Find where the given text appears and provide that cell's center as [X, Y] coordinate. 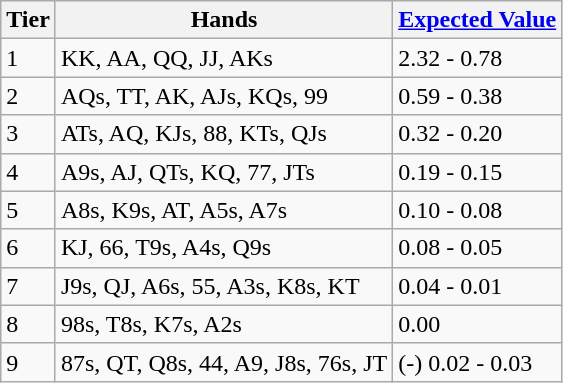
A9s, AJ, QTs, KQ, 77, JTs [224, 172]
Expected Value [478, 20]
0.32 - 0.20 [478, 134]
2 [28, 96]
Tier [28, 20]
3 [28, 134]
7 [28, 286]
0.19 - 0.15 [478, 172]
AQs, TT, AK, AJs, KQs, 99 [224, 96]
5 [28, 210]
0.00 [478, 324]
Hands [224, 20]
9 [28, 362]
0.59 - 0.38 [478, 96]
(-) 0.02 - 0.03 [478, 362]
6 [28, 248]
A8s, K9s, AT, A5s, A7s [224, 210]
KK, AA, QQ, JJ, AKs [224, 58]
0.10 - 0.08 [478, 210]
0.08 - 0.05 [478, 248]
0.04 - 0.01 [478, 286]
KJ, 66, T9s, A4s, Q9s [224, 248]
ATs, AQ, KJs, 88, KTs, QJs [224, 134]
4 [28, 172]
8 [28, 324]
J9s, QJ, A6s, 55, A3s, K8s, KT [224, 286]
1 [28, 58]
87s, QT, Q8s, 44, A9, J8s, 76s, JT [224, 362]
2.32 - 0.78 [478, 58]
98s, T8s, K7s, A2s [224, 324]
